Detect which cell encompasses the target text, then output its (X, Y) center coordinate. 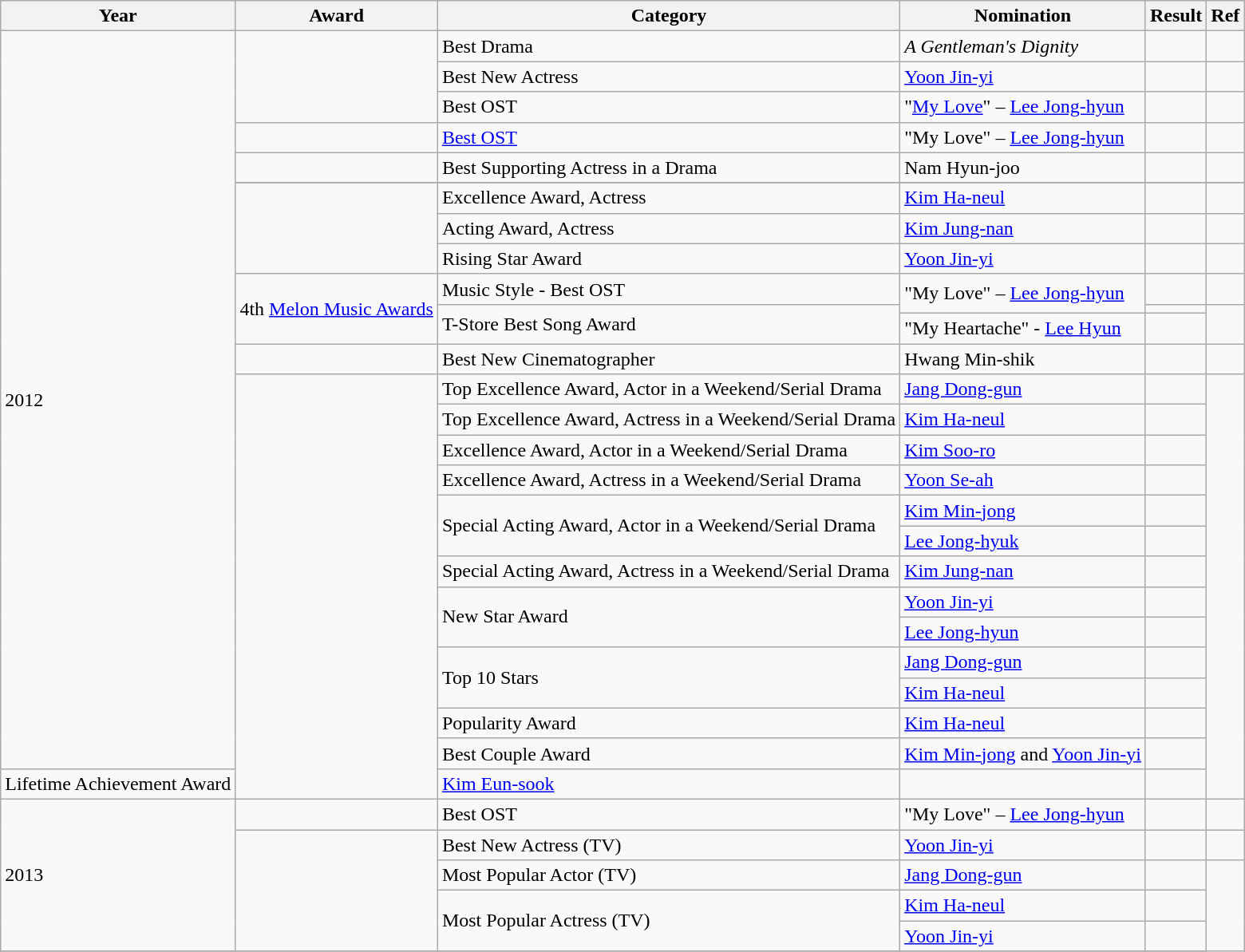
Music Style - Best OST (669, 289)
Category (669, 16)
Yoon Se-ah (1023, 480)
T-Store Best Song Award (669, 324)
Kim Soo-ro (1023, 450)
Kim Min-jong and Yoon Jin-yi (1023, 753)
Rising Star Award (669, 259)
Best New Cinematographer (669, 358)
2013 (118, 875)
Excellence Award, Actor in a Weekend/Serial Drama (669, 450)
A Gentleman's Dignity (1023, 46)
Top Excellence Award, Actor in a Weekend/Serial Drama (669, 389)
Best Drama (669, 46)
Kim Min-jong (1023, 511)
Special Acting Award, Actor in a Weekend/Serial Drama (669, 526)
Best Couple Award (669, 753)
Most Popular Actor (TV) (669, 875)
Most Popular Actress (TV) (669, 921)
Best Supporting Actress in a Drama (669, 168)
Nam Hyun-joo (1023, 168)
Special Acting Award, Actress in a Weekend/Serial Drama (669, 571)
Lee Jong-hyuk (1023, 541)
Best New Actress (669, 77)
Hwang Min-shik (1023, 358)
2012 (118, 401)
Kim Eun-sook (669, 784)
Excellence Award, Actress (669, 198)
Lifetime Achievement Award (118, 784)
Nomination (1023, 16)
Lee Jong-hyun (1023, 632)
Best New Actress (TV) (669, 845)
Result (1176, 16)
Acting Award, Actress (669, 228)
Award (337, 16)
Year (118, 16)
Excellence Award, Actress in a Weekend/Serial Drama (669, 480)
Top 10 Stars (669, 677)
"My Heartache" - Lee Hyun (1023, 328)
Top Excellence Award, Actress in a Weekend/Serial Drama (669, 420)
4th Melon Music Awards (337, 308)
Popularity Award (669, 723)
New Star Award (669, 617)
Ref (1226, 16)
